Pinpoint the cell where the given text exists, returning its (X, Y) midpoint coordinate. 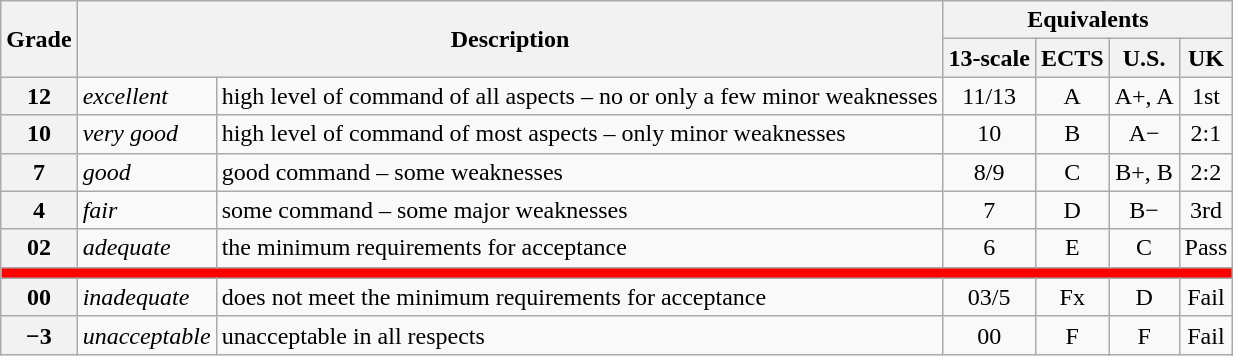
excellent (146, 96)
Fx (1072, 297)
−3 (39, 335)
unacceptable (146, 335)
E (1072, 248)
B (1072, 134)
unacceptable in all respects (580, 335)
some command – some major weaknesses (580, 210)
good command – some weaknesses (580, 172)
12 (39, 96)
high level of command of all aspects – no or only a few minor weaknesses (580, 96)
8/9 (989, 172)
B+, B (1144, 172)
U.S. (1144, 58)
1st (1206, 96)
3rd (1206, 210)
Description (510, 39)
4 (39, 210)
2:2 (1206, 172)
very good (146, 134)
A+, A (1144, 96)
high level of command of most aspects – only minor weaknesses (580, 134)
does not meet the minimum requirements for acceptance (580, 297)
13-scale (989, 58)
A (1072, 96)
03/5 (989, 297)
Grade (39, 39)
ECTS (1072, 58)
11/13 (989, 96)
the minimum requirements for acceptance (580, 248)
2:1 (1206, 134)
UK (1206, 58)
6 (989, 248)
good (146, 172)
B− (1144, 210)
Equivalents (1088, 20)
02 (39, 248)
Pass (1206, 248)
fair (146, 210)
A− (1144, 134)
inadequate (146, 297)
adequate (146, 248)
